Extract the [x, y] coordinate from the center of the cell holding the provided text.  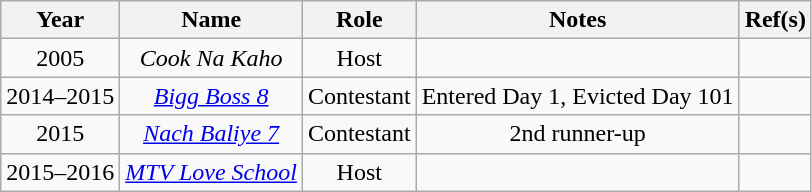
Cook Na Kaho [212, 58]
Entered Day 1, Evicted Day 101 [578, 96]
2014–2015 [60, 96]
Role [359, 20]
MTV Love School [212, 172]
Nach Baliye 7 [212, 134]
2015 [60, 134]
Notes [578, 20]
Name [212, 20]
Bigg Boss 8 [212, 96]
2015–2016 [60, 172]
2005 [60, 58]
2nd runner-up [578, 134]
Year [60, 20]
Ref(s) [775, 20]
